Detect which cell encompasses the target text, then output its [x, y] center coordinate. 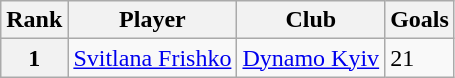
Dynamo Kyiv [311, 58]
Club [311, 20]
Player [152, 20]
1 [34, 58]
Rank [34, 20]
Svitlana Frishko [152, 58]
21 [420, 58]
Goals [420, 20]
